Determine the [x, y] coordinate at the center of the cell enclosing the given text.  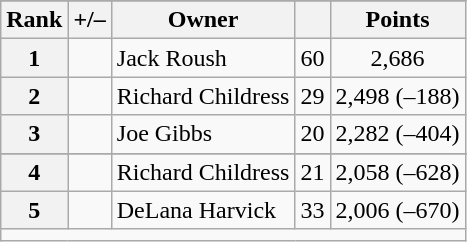
2,282 (–404) [398, 134]
29 [312, 96]
21 [312, 172]
2,058 (–628) [398, 172]
DeLana Harvick [203, 210]
+/– [90, 20]
2,006 (–670) [398, 210]
60 [312, 58]
2,686 [398, 58]
Jack Roush [203, 58]
20 [312, 134]
4 [34, 172]
2,498 (–188) [398, 96]
2 [34, 96]
Joe Gibbs [203, 134]
3 [34, 134]
Points [398, 20]
1 [34, 58]
Owner [203, 20]
5 [34, 210]
33 [312, 210]
Rank [34, 20]
